For the text-containing cell, return its midpoint in (X, Y) coordinate format. 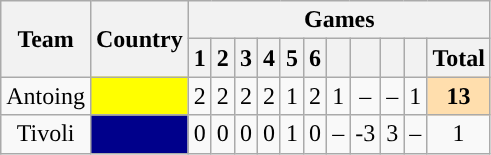
6 (316, 58)
Games (339, 20)
-3 (366, 134)
5 (292, 58)
Country (139, 39)
Total (459, 58)
Tivoli (46, 134)
13 (459, 96)
Antoing (46, 96)
4 (268, 58)
Team (46, 39)
